Scan for the cell matching the given text and deliver its [X, Y] coordinate at center. 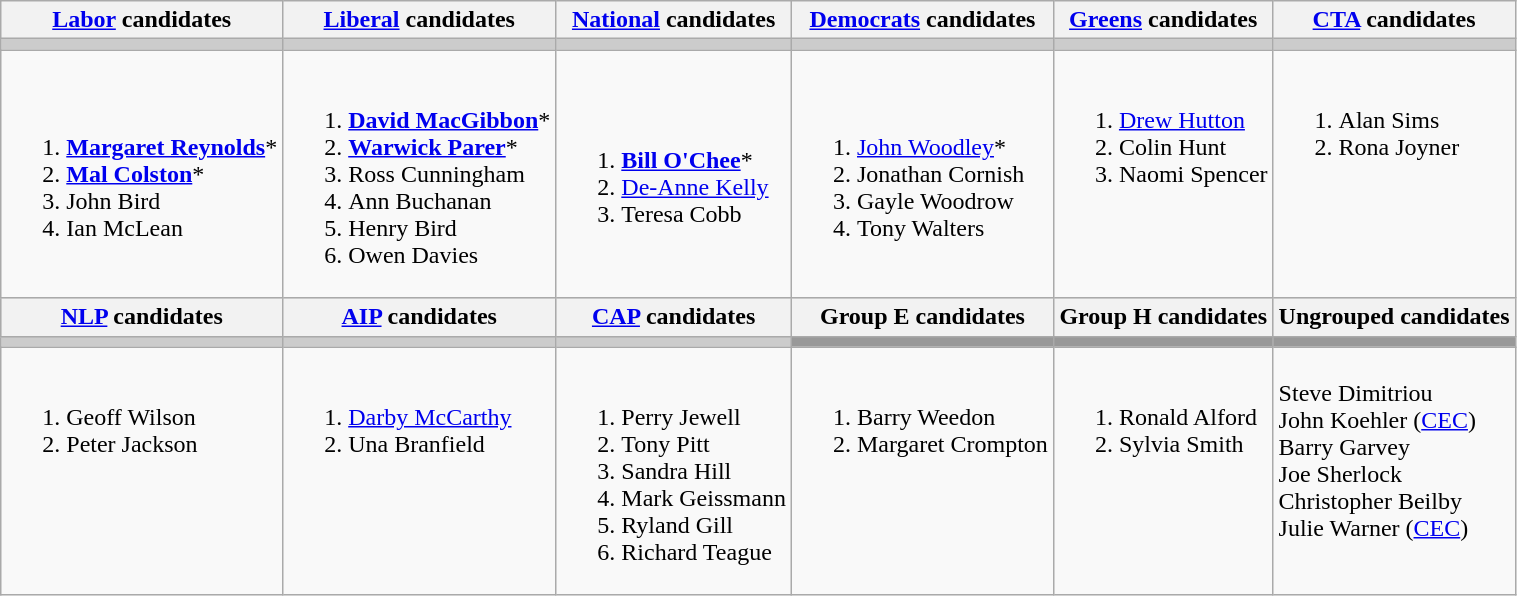
CTA candidates [1394, 20]
NLP candidates [142, 317]
Geoff WilsonPeter Jackson [142, 471]
Bill O'Chee*De-Anne KellyTeresa Cobb [674, 174]
Perry JewellTony PittSandra HillMark GeissmannRyland GillRichard Teague [674, 471]
AIP candidates [420, 317]
CAP candidates [674, 317]
Democrats candidates [922, 20]
Drew HuttonColin HuntNaomi Spencer [1163, 174]
Barry WeedonMargaret Crompton [922, 471]
Group E candidates [922, 317]
Ungrouped candidates [1394, 317]
John Woodley*Jonathan CornishGayle WoodrowTony Walters [922, 174]
Liberal candidates [420, 20]
Ronald AlfordSylvia Smith [1163, 471]
Greens candidates [1163, 20]
David MacGibbon*Warwick Parer*Ross CunninghamAnn BuchananHenry BirdOwen Davies [420, 174]
Alan SimsRona Joyner [1394, 174]
Margaret Reynolds*Mal Colston*John BirdIan McLean [142, 174]
Labor candidates [142, 20]
National candidates [674, 20]
Group H candidates [1163, 317]
Steve Dimitriou John Koehler (CEC) Barry Garvey Joe Sherlock Christopher Beilby Julie Warner (CEC) [1394, 471]
Darby McCarthyUna Branfield [420, 471]
